For the text-containing cell, return its midpoint in (X, Y) coordinate format. 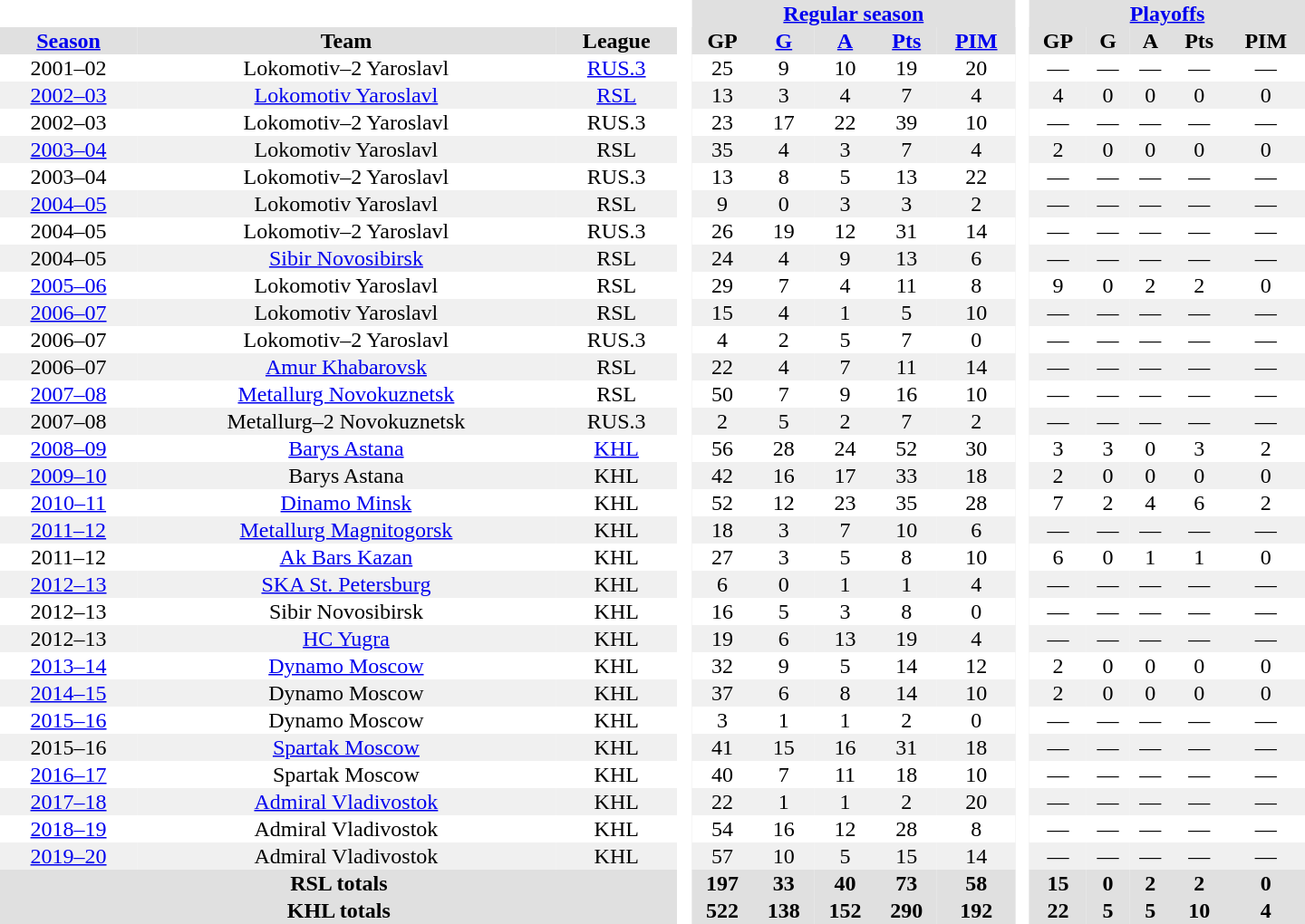
27 (722, 557)
HC Yugra (346, 639)
2005–06 (69, 285)
26 (722, 231)
2017–18 (69, 802)
192 (976, 910)
2008–09 (69, 448)
50 (722, 394)
2009–10 (69, 476)
Metallurg–2 Novokuznetsk (346, 421)
39 (906, 122)
2001–02 (69, 68)
42 (722, 476)
2018–19 (69, 829)
522 (722, 910)
29 (722, 285)
25 (722, 68)
2010–11 (69, 503)
League (616, 41)
2016–17 (69, 775)
Metallurg Novokuznetsk (346, 394)
Metallurg Magnitogorsk (346, 530)
RSL totals (339, 883)
Playoffs (1167, 14)
2019–20 (69, 856)
57 (722, 856)
30 (976, 448)
Regular season (854, 14)
56 (722, 448)
KHL totals (339, 910)
54 (722, 829)
2014–15 (69, 693)
Ak Bars Kazan (346, 557)
41 (722, 747)
Season (69, 41)
37 (722, 693)
Amur Khabarovsk (346, 367)
Dinamo Minsk (346, 503)
152 (846, 910)
SKA St. Petersburg (346, 584)
2013–14 (69, 666)
73 (906, 883)
290 (906, 910)
58 (976, 883)
32 (722, 666)
138 (784, 910)
197 (722, 883)
Team (346, 41)
